Locate the cell with the specified text and output its (x, y) center coordinate. 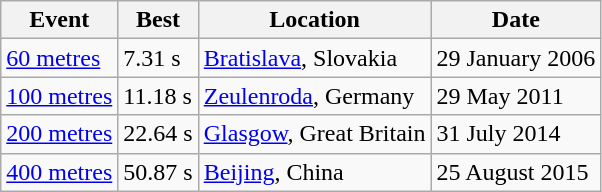
25 August 2015 (516, 172)
29 May 2011 (516, 96)
Bratislava, Slovakia (314, 58)
22.64 s (158, 134)
400 metres (60, 172)
100 metres (60, 96)
Zeulenroda, Germany (314, 96)
Date (516, 20)
Event (60, 20)
60 metres (60, 58)
50.87 s (158, 172)
200 metres (60, 134)
Best (158, 20)
Location (314, 20)
7.31 s (158, 58)
11.18 s (158, 96)
31 July 2014 (516, 134)
Beijing, China (314, 172)
29 January 2006 (516, 58)
Glasgow, Great Britain (314, 134)
